Find where the given text appears and provide that cell's center as (x, y) coordinate. 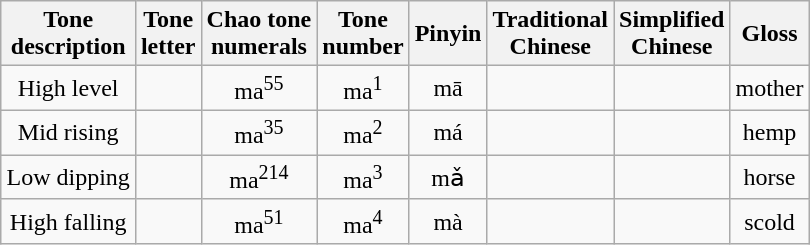
ma4 (363, 222)
ma1 (363, 88)
SimplifiedChinese (672, 34)
scold (770, 222)
hemp (770, 132)
ma3 (363, 178)
High falling (68, 222)
ma51 (259, 222)
mà (448, 222)
ma214 (259, 178)
mā (448, 88)
má (448, 132)
mother (770, 88)
Chao tonenumerals (259, 34)
High level (68, 88)
TraditionalChinese (550, 34)
Tonenumber (363, 34)
Mid rising (68, 132)
horse (770, 178)
Gloss (770, 34)
Low dipping (68, 178)
ma55 (259, 88)
Pinyin (448, 34)
Toneletter (168, 34)
ma2 (363, 132)
ma35 (259, 132)
mǎ (448, 178)
Tonedescription (68, 34)
